Identify which cell holds the provided text, then report its [x, y] central coordinate. 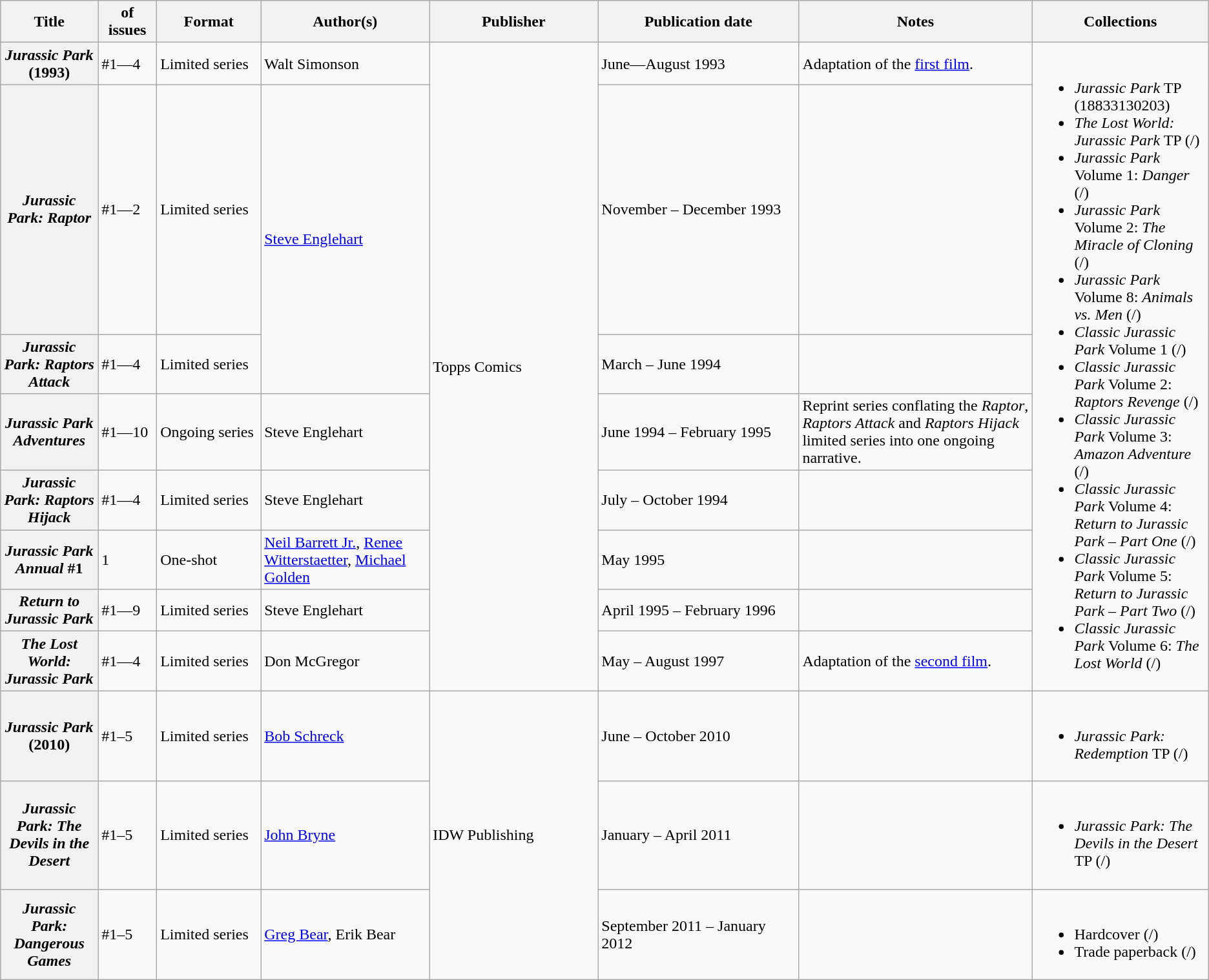
Ongoing series [209, 433]
March – June 1994 [699, 364]
May – August 1997 [699, 661]
September 2011 – January 2012 [699, 934]
Walt Simonson [345, 63]
Greg Bear, Erik Bear [345, 934]
June 1994 – February 1995 [699, 433]
Jurassic Park Annual #1 [49, 560]
Jurassic Park: The Devils in the Desert TP (/) [1120, 835]
Bob Schreck [345, 736]
Jurassic Park (2010) [49, 736]
Adaptation of the first film. [916, 63]
Jurassic Park: Raptors Hijack [49, 500]
Jurassic Park Adventures [49, 433]
Jurassic Park: Redemption TP (/) [1120, 736]
Jurassic Park (1993) [49, 63]
May 1995 [699, 560]
April 1995 – February 1996 [699, 611]
#1—2 [128, 209]
June—August 1993 [699, 63]
Hardcover (/)Trade paperback (/) [1120, 934]
June – October 2010 [699, 736]
Topps Comics [514, 367]
One-shot [209, 560]
Adaptation of the second film. [916, 661]
November – December 1993 [699, 209]
Reprint series conflating the Raptor, Raptors Attack and Raptors Hijack limited series into one ongoing narrative. [916, 433]
IDW Publishing [514, 835]
July – October 1994 [699, 500]
Notes [916, 22]
Title [49, 22]
Format [209, 22]
John Bryne [345, 835]
1 [128, 560]
Publication date [699, 22]
The Lost World: Jurassic Park [49, 661]
of issues [128, 22]
#1—10 [128, 433]
Author(s) [345, 22]
Jurassic Park: Raptor [49, 209]
Jurassic Park: The Devils in the Desert [49, 835]
Neil Barrett Jr., Renee Witterstaetter, Michael Golden [345, 560]
Collections [1120, 22]
Jurassic Park: Dangerous Games [49, 934]
Publisher [514, 22]
#1—9 [128, 611]
January – April 2011 [699, 835]
Return to Jurassic Park [49, 611]
Don McGregor [345, 661]
Jurassic Park: Raptors Attack [49, 364]
